From the cell containing the given text, extract its center point as (X, Y) coordinate. 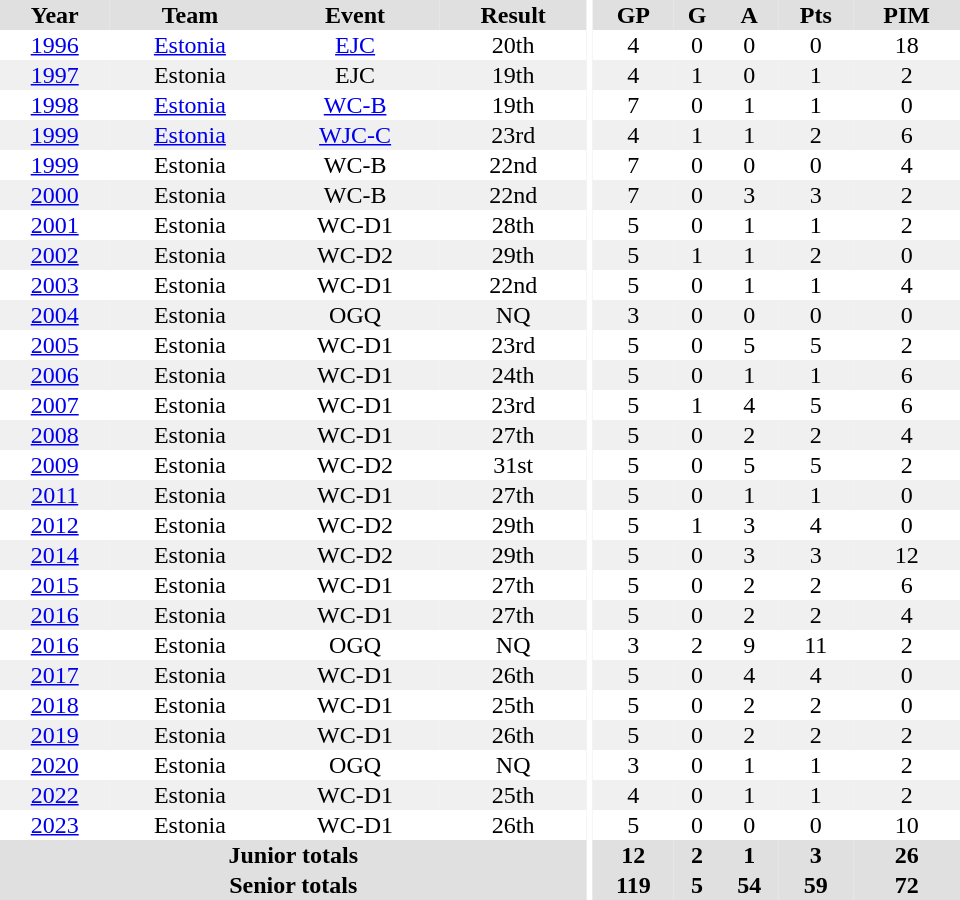
2023 (54, 825)
Event (354, 15)
2006 (54, 375)
9 (749, 645)
2003 (54, 285)
54 (749, 885)
31st (514, 465)
2009 (54, 465)
2005 (54, 345)
2017 (54, 675)
WJC-C (354, 135)
2008 (54, 435)
2007 (54, 405)
Result (514, 15)
Team (190, 15)
Senior totals (293, 885)
2015 (54, 585)
72 (906, 885)
Junior totals (293, 855)
2019 (54, 735)
2004 (54, 315)
2001 (54, 225)
119 (634, 885)
A (749, 15)
20th (514, 45)
Pts (816, 15)
11 (816, 645)
2002 (54, 255)
10 (906, 825)
59 (816, 885)
GP (634, 15)
2012 (54, 525)
26 (906, 855)
2020 (54, 765)
2022 (54, 795)
1996 (54, 45)
24th (514, 375)
2018 (54, 705)
Year (54, 15)
2011 (54, 495)
PIM (906, 15)
2014 (54, 555)
18 (906, 45)
28th (514, 225)
1998 (54, 105)
G (698, 15)
1997 (54, 75)
2000 (54, 195)
